Return the [x, y] coordinate for the center point of the cell that contains the specified text.  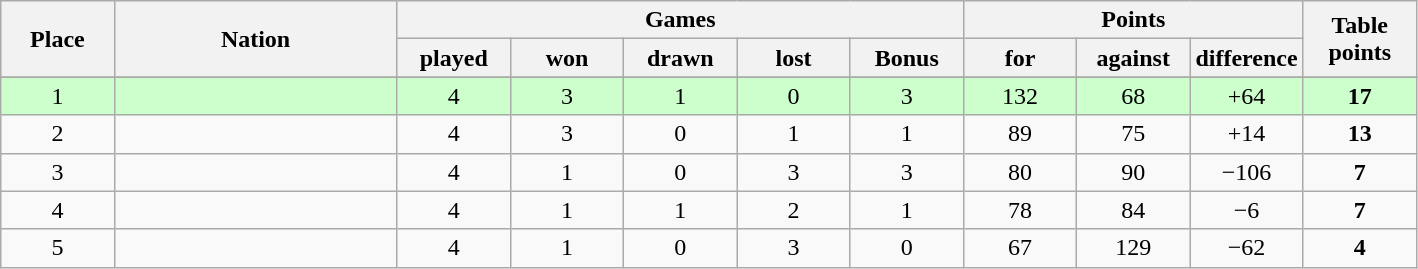
89 [1020, 134]
difference [1246, 58]
drawn [680, 58]
Games [680, 20]
13 [1360, 134]
78 [1020, 210]
Nation [256, 39]
17 [1360, 96]
Points [1133, 20]
lost [794, 58]
Tablepoints [1360, 39]
Place [58, 39]
for [1020, 58]
played [454, 58]
84 [1134, 210]
68 [1134, 96]
5 [58, 248]
+64 [1246, 96]
80 [1020, 172]
−62 [1246, 248]
129 [1134, 248]
75 [1134, 134]
67 [1020, 248]
against [1134, 58]
90 [1134, 172]
−6 [1246, 210]
−106 [1246, 172]
132 [1020, 96]
+14 [1246, 134]
Bonus [906, 58]
won [566, 58]
